From the cell containing the given text, extract its center point as (x, y) coordinate. 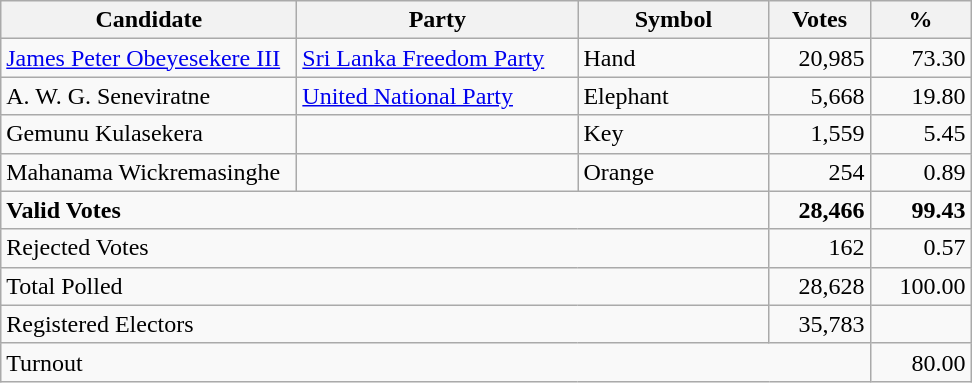
254 (820, 172)
James Peter Obeyesekere III (149, 58)
Votes (820, 20)
73.30 (920, 58)
Sri Lanka Freedom Party (438, 58)
35,783 (820, 324)
1,559 (820, 134)
80.00 (920, 362)
99.43 (920, 210)
Rejected Votes (385, 248)
Turnout (436, 362)
Orange (674, 172)
5.45 (920, 134)
0.89 (920, 172)
A. W. G. Seneviratne (149, 96)
Party (438, 20)
Gemunu Kulasekera (149, 134)
% (920, 20)
Hand (674, 58)
162 (820, 248)
28,466 (820, 210)
Symbol (674, 20)
Elephant (674, 96)
Registered Electors (385, 324)
Valid Votes (385, 210)
Total Polled (385, 286)
Key (674, 134)
28,628 (820, 286)
0.57 (920, 248)
20,985 (820, 58)
United National Party (438, 96)
5,668 (820, 96)
100.00 (920, 286)
19.80 (920, 96)
Candidate (149, 20)
Mahanama Wickremasinghe (149, 172)
